Locate the cell with the specified text and output its [X, Y] center coordinate. 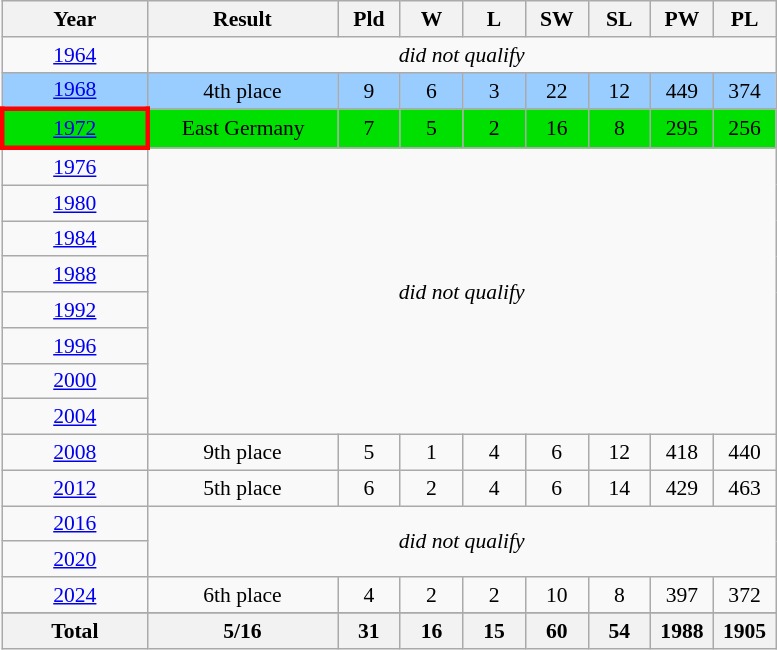
418 [682, 453]
2008 [74, 453]
SW [556, 19]
372 [744, 595]
449 [682, 90]
5/16 [242, 631]
14 [620, 488]
1996 [74, 346]
Year [74, 19]
5th place [242, 488]
256 [744, 130]
1976 [74, 166]
22 [556, 90]
Total [74, 631]
1905 [744, 631]
374 [744, 90]
Result [242, 19]
2000 [74, 381]
SL [620, 19]
1968 [74, 90]
Pld [370, 19]
1 [432, 453]
1972 [74, 130]
6th place [242, 595]
2024 [74, 595]
1992 [74, 310]
295 [682, 130]
2012 [74, 488]
L [494, 19]
429 [682, 488]
1984 [74, 239]
4th place [242, 90]
15 [494, 631]
3 [494, 90]
2004 [74, 417]
East Germany [242, 130]
1980 [74, 203]
PL [744, 19]
2020 [74, 560]
9th place [242, 453]
60 [556, 631]
9 [370, 90]
7 [370, 130]
10 [556, 595]
463 [744, 488]
W [432, 19]
397 [682, 595]
2016 [74, 524]
54 [620, 631]
440 [744, 453]
1964 [74, 55]
PW [682, 19]
31 [370, 631]
